Search for the cell housing the specified text and yield its [x, y] center coordinate. 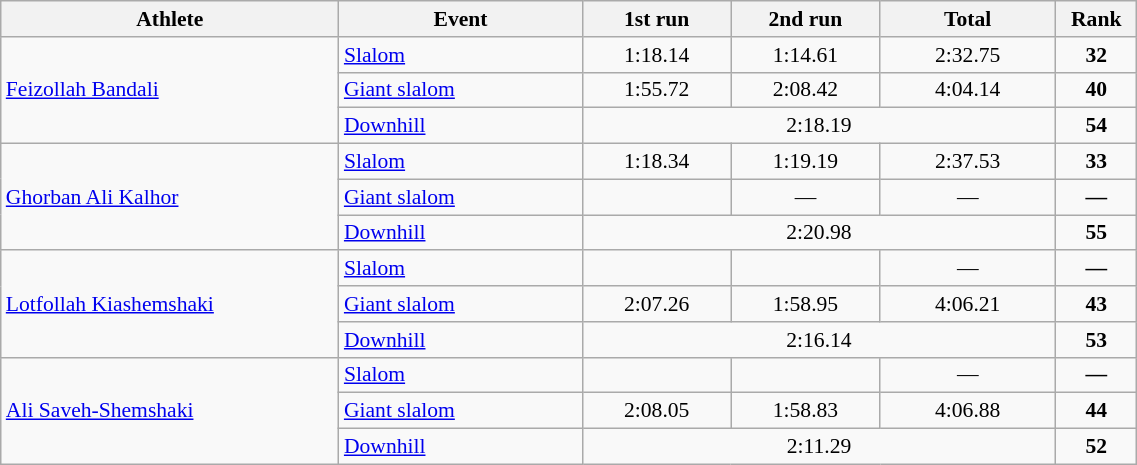
1:14.61 [806, 55]
2:08.42 [806, 90]
2:32.75 [968, 55]
43 [1096, 304]
44 [1096, 411]
52 [1096, 447]
1:55.72 [656, 90]
4:06.21 [968, 304]
2nd run [806, 19]
Total [968, 19]
53 [1096, 340]
Lotfollah Kiashemshaki [170, 304]
4:06.88 [968, 411]
2:07.26 [656, 304]
Rank [1096, 19]
Ghorban Ali Kalhor [170, 198]
55 [1096, 233]
4:04.14 [968, 90]
2:16.14 [818, 340]
2:37.53 [968, 162]
40 [1096, 90]
1:18.34 [656, 162]
32 [1096, 55]
1st run [656, 19]
2:18.19 [818, 126]
2:11.29 [818, 447]
1:58.83 [806, 411]
1:19.19 [806, 162]
2:08.05 [656, 411]
1:58.95 [806, 304]
Event [460, 19]
Feizollah Bandali [170, 90]
2:20.98 [818, 233]
33 [1096, 162]
Ali Saveh-Shemshaki [170, 410]
Athlete [170, 19]
54 [1096, 126]
1:18.14 [656, 55]
